For the text-containing cell, return its midpoint in [X, Y] coordinate format. 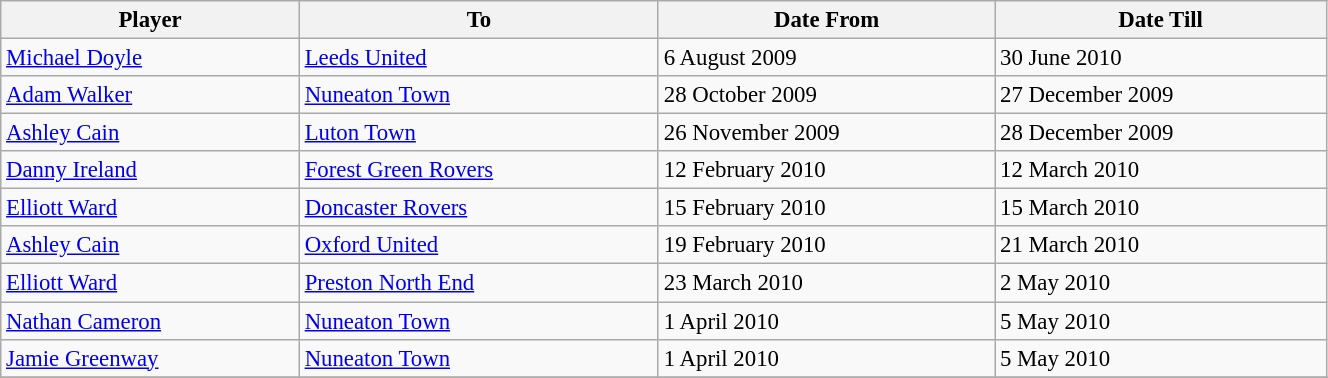
12 March 2010 [1161, 170]
Luton Town [478, 133]
Player [150, 20]
Oxford United [478, 245]
Leeds United [478, 58]
21 March 2010 [1161, 245]
28 October 2009 [826, 95]
15 February 2010 [826, 208]
15 March 2010 [1161, 208]
Doncaster Rovers [478, 208]
23 March 2010 [826, 283]
12 February 2010 [826, 170]
26 November 2009 [826, 133]
27 December 2009 [1161, 95]
30 June 2010 [1161, 58]
Adam Walker [150, 95]
19 February 2010 [826, 245]
Date From [826, 20]
2 May 2010 [1161, 283]
28 December 2009 [1161, 133]
Nathan Cameron [150, 321]
6 August 2009 [826, 58]
Jamie Greenway [150, 358]
To [478, 20]
Danny Ireland [150, 170]
Michael Doyle [150, 58]
Preston North End [478, 283]
Date Till [1161, 20]
Forest Green Rovers [478, 170]
